For the text-containing cell, return its midpoint in [x, y] coordinate format. 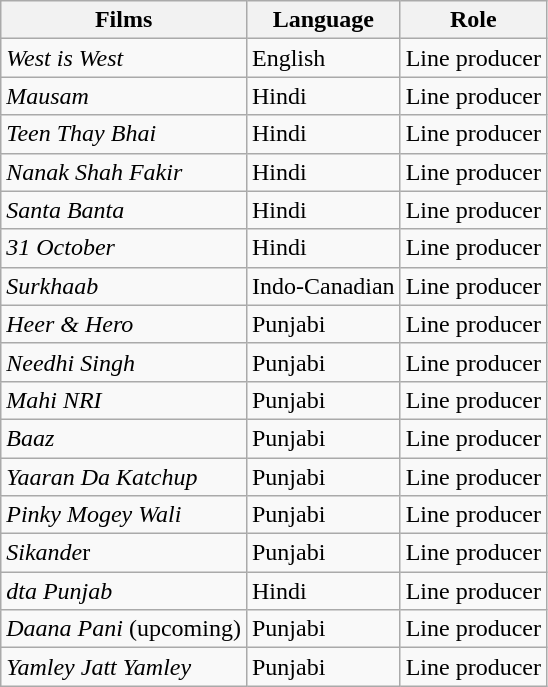
Mahi NRI [124, 400]
Sikander [124, 553]
Daana Pani (upcoming) [124, 629]
31 October [124, 248]
Yamley Jatt Yamley [124, 667]
Heer & Hero [124, 324]
dta Punjab [124, 591]
Mausam [124, 96]
English [323, 58]
Films [124, 20]
Role [473, 20]
Surkhaab [124, 286]
Indo-Canadian [323, 286]
Language [323, 20]
West is West [124, 58]
Nanak Shah Fakir [124, 172]
Pinky Mogey Wali [124, 515]
Teen Thay Bhai [124, 134]
Yaaran Da Katchup [124, 477]
Santa Banta [124, 210]
Baaz [124, 438]
Needhi Singh [124, 362]
